Scan for the cell matching the given text and deliver its (x, y) coordinate at center. 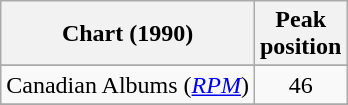
Chart (1990) (128, 34)
Canadian Albums (RPM) (128, 85)
46 (300, 85)
Peakposition (300, 34)
